Determine the [X, Y] coordinate at the center of the cell enclosing the given text.  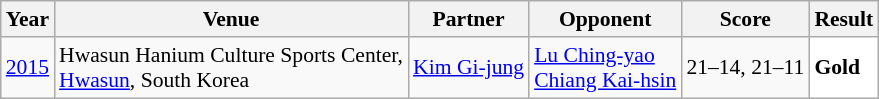
Score [745, 19]
Result [844, 19]
2015 [28, 68]
Gold [844, 68]
Partner [468, 19]
Lu Ching-yao Chiang Kai-hsin [605, 68]
Opponent [605, 19]
21–14, 21–11 [745, 68]
Kim Gi-jung [468, 68]
Venue [231, 19]
Hwasun Hanium Culture Sports Center,Hwasun, South Korea [231, 68]
Year [28, 19]
